Return the [x, y] coordinate for the center point of the cell that contains the specified text.  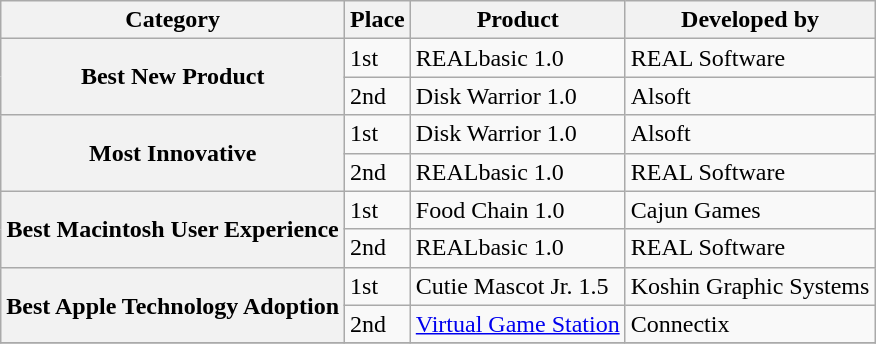
Product [518, 20]
Most Innovative [173, 153]
Place [378, 20]
Virtual Game Station [518, 324]
Food Chain 1.0 [518, 210]
Developed by [750, 20]
Category [173, 20]
Best New Product [173, 77]
Best Macintosh User Experience [173, 229]
Connectix [750, 324]
Cajun Games [750, 210]
Cutie Mascot Jr. 1.5 [518, 286]
Best Apple Technology Adoption [173, 305]
Koshin Graphic Systems [750, 286]
